Locate the cell with the specified text and output its [x, y] center coordinate. 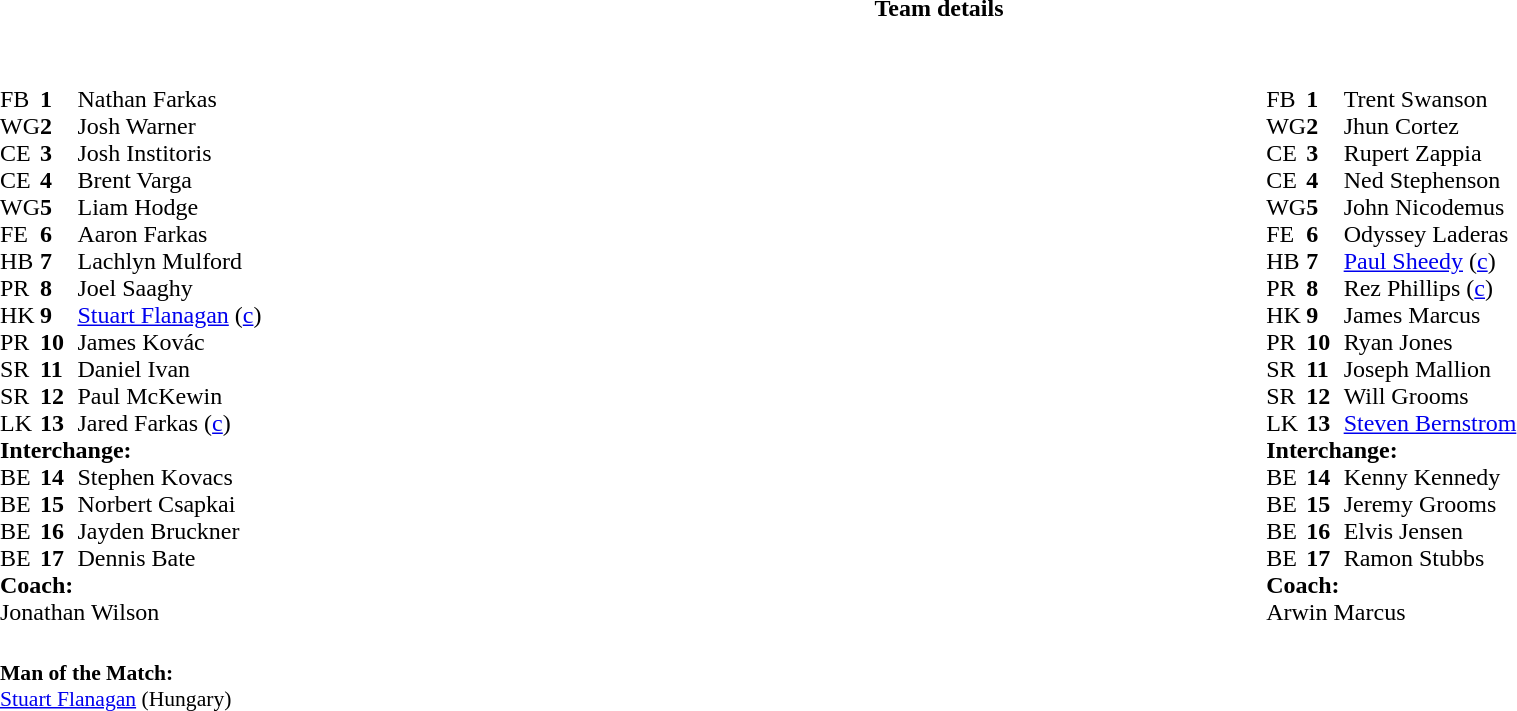
Odyssey Laderas [1430, 234]
Jayden Bruckner [169, 532]
Nathan Farkas [169, 100]
Jhun Cortez [1430, 126]
Trent Swanson [1430, 100]
Rupert Zappia [1430, 154]
Paul McKewin [169, 396]
Joel Saaghy [169, 288]
Aaron Farkas [169, 234]
Josh Institoris [169, 154]
Steven Bernstrom [1430, 424]
Josh Warner [169, 126]
Ramon Stubbs [1430, 558]
James Marcus [1430, 316]
Ned Stephenson [1430, 180]
James Kovác [169, 342]
Rez Phillips (c) [1430, 288]
Jonathan Wilson [150, 612]
Will Grooms [1430, 396]
John Nicodemus [1430, 208]
Norbert Csapkai [169, 504]
Elvis Jensen [1430, 532]
Daniel Ivan [169, 370]
Lachlyn Mulford [169, 262]
Stephen Kovacs [169, 478]
Kenny Kennedy [1430, 478]
Jared Farkas (c) [169, 424]
Jeremy Grooms [1430, 504]
Paul Sheedy (c) [1430, 262]
Stuart Flanagan (c) [169, 316]
Brent Varga [169, 180]
Joseph Mallion [1430, 370]
Ryan Jones [1430, 342]
Dennis Bate [169, 558]
Liam Hodge [169, 208]
